Identify which cell holds the provided text, then report its (X, Y) central coordinate. 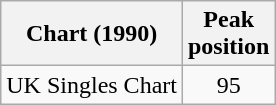
Chart (1990) (92, 34)
UK Singles Chart (92, 85)
95 (228, 85)
Peakposition (228, 34)
